Capture the cell that displays the provided text and extract its [X, Y] central coordinate. 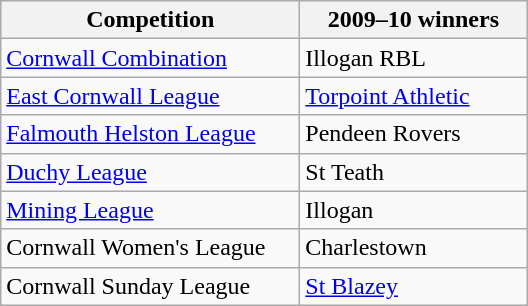
Illogan RBL [414, 58]
Illogan [414, 210]
Mining League [150, 210]
Falmouth Helston League [150, 134]
Duchy League [150, 172]
Cornwall Women's League [150, 248]
Cornwall Combination [150, 58]
Cornwall Sunday League [150, 286]
Charlestown [414, 248]
East Cornwall League [150, 96]
St Blazey [414, 286]
2009–10 winners [414, 20]
Torpoint Athletic [414, 96]
Pendeen Rovers [414, 134]
St Teath [414, 172]
Competition [150, 20]
